Search for the cell housing the specified text and yield its (x, y) center coordinate. 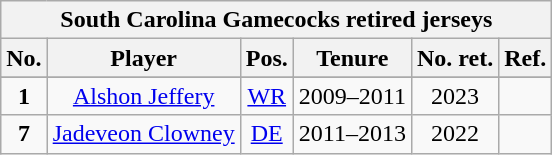
Tenure (352, 58)
7 (24, 134)
2023 (454, 96)
Alshon Jeffery (144, 96)
2009–2011 (352, 96)
Ref. (526, 58)
No. ret. (454, 58)
Player (144, 58)
Jadeveon Clowney (144, 134)
1 (24, 96)
WR (266, 96)
Pos. (266, 58)
South Carolina Gamecocks retired jerseys (276, 20)
No. (24, 58)
2011–2013 (352, 134)
DE (266, 134)
2022 (454, 134)
